Search for the cell housing the specified text and yield its (x, y) center coordinate. 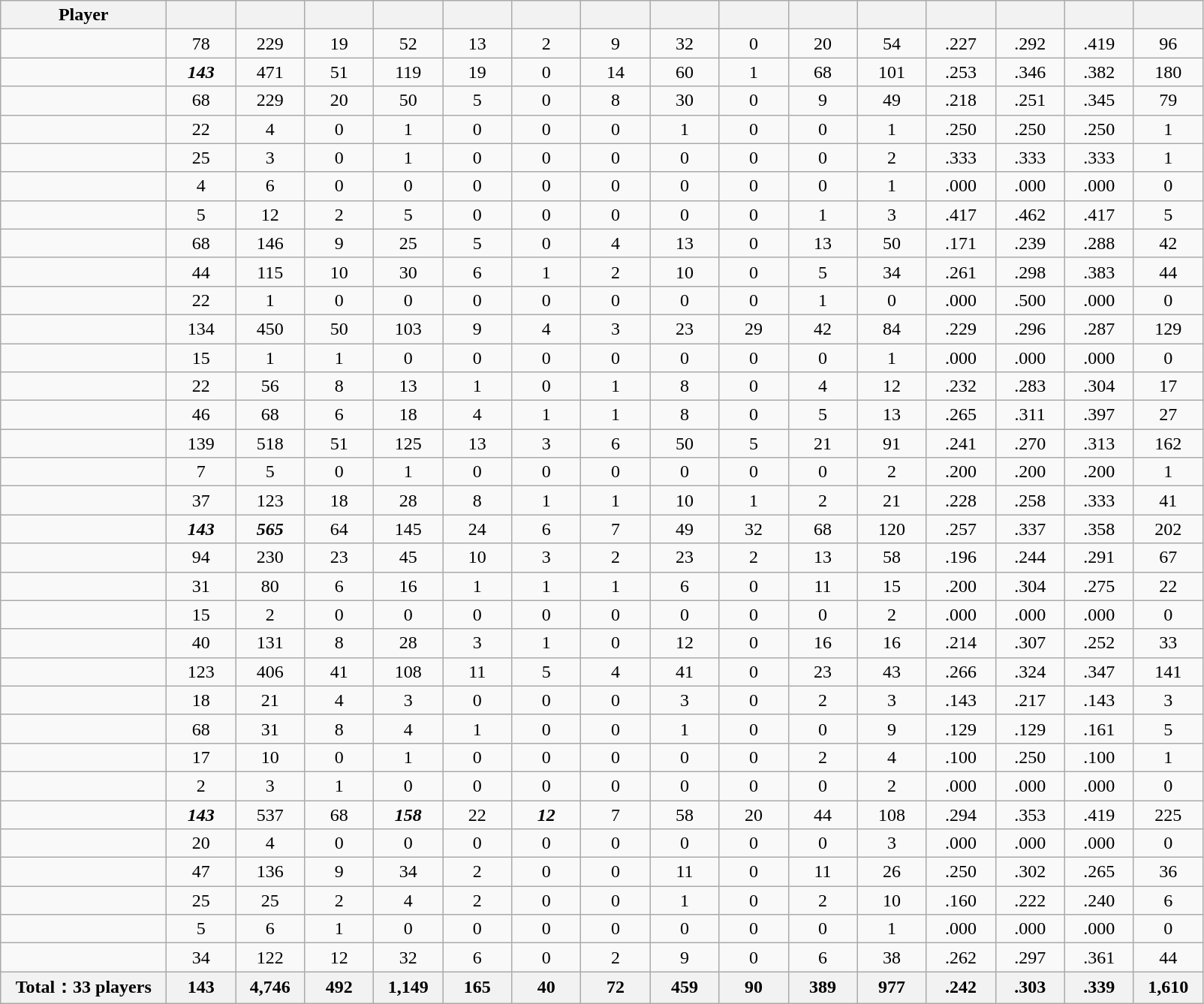
38 (892, 957)
162 (1168, 443)
79 (1168, 101)
.462 (1030, 215)
14 (616, 72)
.275 (1099, 586)
230 (270, 558)
120 (892, 529)
165 (477, 987)
.262 (961, 957)
.337 (1030, 529)
.324 (1030, 672)
.239 (1030, 243)
.252 (1099, 643)
.361 (1099, 957)
.161 (1099, 729)
Player (84, 15)
.339 (1099, 987)
.222 (1030, 900)
.288 (1099, 243)
225 (1168, 814)
.383 (1099, 272)
.270 (1030, 443)
.296 (1030, 329)
33 (1168, 643)
.171 (961, 243)
84 (892, 329)
.228 (961, 500)
4,746 (270, 987)
.242 (961, 987)
389 (823, 987)
.311 (1030, 415)
47 (201, 872)
.294 (961, 814)
537 (270, 814)
46 (201, 415)
43 (892, 672)
145 (408, 529)
125 (408, 443)
.283 (1030, 386)
29 (754, 329)
.307 (1030, 643)
202 (1168, 529)
64 (339, 529)
459 (685, 987)
141 (1168, 672)
.214 (961, 643)
.346 (1030, 72)
.397 (1099, 415)
.298 (1030, 272)
60 (685, 72)
80 (270, 586)
.160 (961, 900)
78 (201, 44)
.240 (1099, 900)
471 (270, 72)
129 (1168, 329)
103 (408, 329)
.292 (1030, 44)
91 (892, 443)
.358 (1099, 529)
158 (408, 814)
1,610 (1168, 987)
67 (1168, 558)
565 (270, 529)
.313 (1099, 443)
90 (754, 987)
131 (270, 643)
24 (477, 529)
.303 (1030, 987)
.251 (1030, 101)
406 (270, 672)
977 (892, 987)
.297 (1030, 957)
.217 (1030, 700)
.241 (961, 443)
.382 (1099, 72)
54 (892, 44)
27 (1168, 415)
.227 (961, 44)
.291 (1099, 558)
56 (270, 386)
72 (616, 987)
119 (408, 72)
36 (1168, 872)
.500 (1030, 300)
.347 (1099, 672)
146 (270, 243)
.218 (961, 101)
52 (408, 44)
139 (201, 443)
.244 (1030, 558)
.345 (1099, 101)
94 (201, 558)
.229 (961, 329)
45 (408, 558)
101 (892, 72)
Total：33 players (84, 987)
37 (201, 500)
.287 (1099, 329)
.302 (1030, 872)
180 (1168, 72)
.257 (961, 529)
134 (201, 329)
1,149 (408, 987)
.232 (961, 386)
.253 (961, 72)
.266 (961, 672)
96 (1168, 44)
115 (270, 272)
136 (270, 872)
.196 (961, 558)
450 (270, 329)
.258 (1030, 500)
.261 (961, 272)
122 (270, 957)
518 (270, 443)
.353 (1030, 814)
492 (339, 987)
26 (892, 872)
